Output the (X, Y) coordinate of the center of the cell containing the given text.  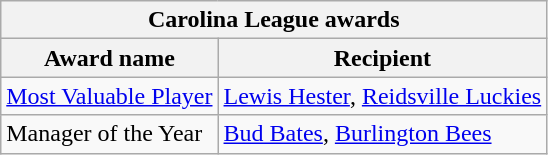
Most Valuable Player (110, 96)
Carolina League awards (274, 20)
Manager of the Year (110, 134)
Bud Bates, Burlington Bees (382, 134)
Recipient (382, 58)
Lewis Hester, Reidsville Luckies (382, 96)
Award name (110, 58)
